Identify which cell holds the provided text, then report its [x, y] central coordinate. 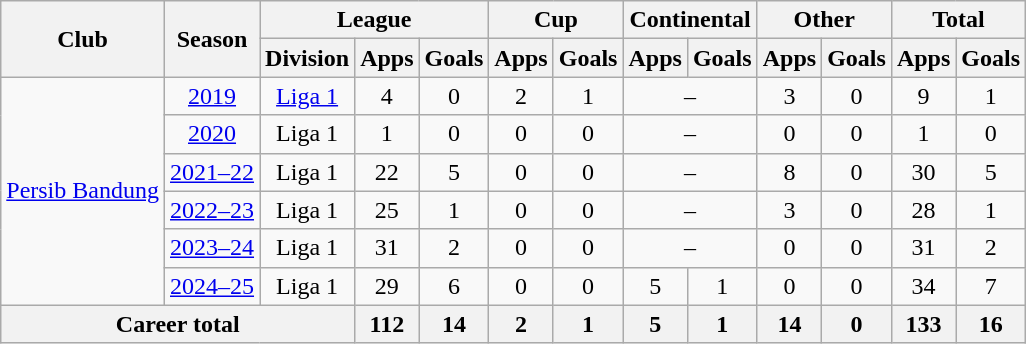
Continental [690, 20]
34 [923, 286]
Total [958, 20]
25 [387, 210]
22 [387, 172]
8 [789, 172]
Career total [178, 324]
2023–24 [212, 248]
Persib Bandung [83, 191]
30 [923, 172]
7 [991, 286]
133 [923, 324]
6 [454, 286]
Cup [556, 20]
4 [387, 96]
28 [923, 210]
2021–22 [212, 172]
2024–25 [212, 286]
16 [991, 324]
112 [387, 324]
2019 [212, 96]
Season [212, 39]
2022–23 [212, 210]
Division [308, 58]
2020 [212, 134]
Club [83, 39]
9 [923, 96]
Other [824, 20]
29 [387, 286]
League [374, 20]
